Capture the cell that displays the provided text and extract its [x, y] central coordinate. 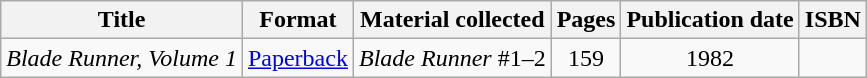
1982 [710, 58]
Blade Runner, Volume 1 [122, 58]
Format [298, 20]
Material collected [452, 20]
ISBN [832, 20]
Title [122, 20]
Pages [586, 20]
159 [586, 58]
Publication date [710, 20]
Paperback [298, 58]
Blade Runner #1–2 [452, 58]
